Find where the given text appears and provide that cell's center as [x, y] coordinate. 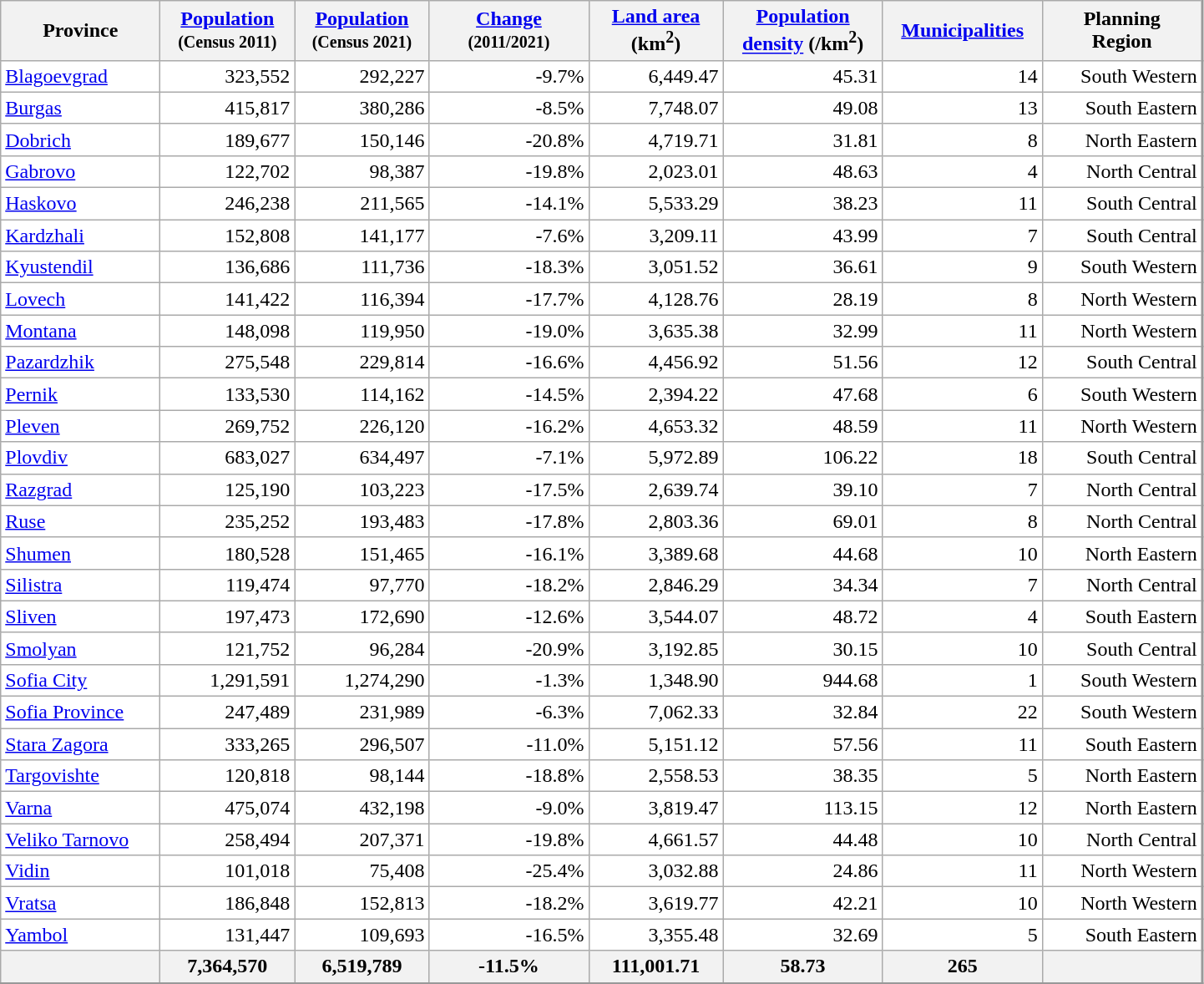
Ruse [80, 521]
113.15 [803, 808]
98,387 [362, 171]
4,653.32 [656, 426]
-17.8% [509, 521]
Shumen [80, 553]
211,565 [362, 204]
103,223 [362, 489]
Population (Census 2021) [362, 31]
1,274,290 [362, 680]
Veliko Tarnovo [80, 839]
292,227 [362, 76]
-6.3% [509, 713]
-25.4% [509, 871]
7,062.33 [656, 713]
3,819.47 [656, 808]
44.48 [803, 839]
4,661.57 [656, 839]
32.69 [803, 935]
2,394.22 [656, 394]
148,098 [227, 331]
109,693 [362, 935]
-16.6% [509, 363]
6,449.47 [656, 76]
131,447 [227, 935]
121,752 [227, 648]
189,677 [227, 139]
-18.3% [509, 267]
2,023.01 [656, 171]
42.21 [803, 903]
38.35 [803, 776]
634,497 [362, 458]
-18.8% [509, 776]
122,702 [227, 171]
3,544.07 [656, 616]
96,284 [362, 648]
Population (Census 2011) [227, 31]
136,686 [227, 267]
-20.9% [509, 648]
125,190 [227, 489]
1,291,591 [227, 680]
4,128.76 [656, 299]
97,770 [362, 585]
141,177 [362, 236]
Dobrich [80, 139]
231,989 [362, 713]
150,146 [362, 139]
36.61 [803, 267]
1,348.90 [656, 680]
Kardzhali [80, 236]
111,736 [362, 267]
Province [80, 31]
Vratsa [80, 903]
Pernik [80, 394]
3,051.52 [656, 267]
333,265 [227, 744]
Change (2011/2021) [509, 31]
275,548 [227, 363]
3,192.85 [656, 648]
Yambol [80, 935]
186,848 [227, 903]
18 [962, 458]
246,238 [227, 204]
6 [962, 394]
106.22 [803, 458]
2,846.29 [656, 585]
247,489 [227, 713]
24.86 [803, 871]
3,209.11 [656, 236]
193,483 [362, 521]
Varna [80, 808]
45.31 [803, 76]
47.68 [803, 394]
101,018 [227, 871]
-16.5% [509, 935]
32.84 [803, 713]
44.68 [803, 553]
258,494 [227, 839]
Municipalities [962, 31]
-16.2% [509, 426]
49.08 [803, 108]
-20.8% [509, 139]
PlanningRegion [1122, 31]
120,818 [227, 776]
-17.5% [509, 489]
3,635.38 [656, 331]
Razgrad [80, 489]
-16.1% [509, 553]
3,032.88 [656, 871]
2,558.53 [656, 776]
4,456.92 [656, 363]
-1.3% [509, 680]
-9.7% [509, 76]
58.73 [803, 967]
75,408 [362, 871]
172,690 [362, 616]
5,972.89 [656, 458]
Vidin [80, 871]
475,074 [227, 808]
Montana [80, 331]
38.23 [803, 204]
39.10 [803, 489]
152,808 [227, 236]
5,533.29 [656, 204]
Kyustendil [80, 267]
Targovishte [80, 776]
323,552 [227, 76]
48.72 [803, 616]
2,639.74 [656, 489]
34.34 [803, 585]
-9.0% [509, 808]
14 [962, 76]
28.19 [803, 299]
152,813 [362, 903]
43.99 [803, 236]
269,752 [227, 426]
4,719.71 [656, 139]
415,817 [227, 108]
48.59 [803, 426]
Blagoevgrad [80, 76]
Sofia Province [80, 713]
Pleven [80, 426]
3,389.68 [656, 553]
98,144 [362, 776]
22 [962, 713]
5,151.12 [656, 744]
141,422 [227, 299]
226,120 [362, 426]
683,027 [227, 458]
151,465 [362, 553]
119,474 [227, 585]
944.68 [803, 680]
296,507 [362, 744]
207,371 [362, 839]
Stara Zagora [80, 744]
13 [962, 108]
Smolyan [80, 648]
31.81 [803, 139]
Sliven [80, 616]
114,162 [362, 394]
3,355.48 [656, 935]
111,001.71 [656, 967]
265 [962, 967]
Sofia City [80, 680]
32.99 [803, 331]
432,198 [362, 808]
7,748.07 [656, 108]
69.01 [803, 521]
57.56 [803, 744]
2,803.36 [656, 521]
1 [962, 680]
30.15 [803, 648]
229,814 [362, 363]
48.63 [803, 171]
-7.1% [509, 458]
180,528 [227, 553]
119,950 [362, 331]
116,394 [362, 299]
133,530 [227, 394]
Burgas [80, 108]
-7.6% [509, 236]
-14.1% [509, 204]
197,473 [227, 616]
9 [962, 267]
-8.5% [509, 108]
235,252 [227, 521]
51.56 [803, 363]
380,286 [362, 108]
3,619.77 [656, 903]
Haskovo [80, 204]
Silistra [80, 585]
Lovech [80, 299]
-11.0% [509, 744]
-12.6% [509, 616]
Pazardzhik [80, 363]
6,519,789 [362, 967]
-14.5% [509, 394]
Population density (/km2) [803, 31]
-17.7% [509, 299]
-11.5% [509, 967]
Gabrovo [80, 171]
Plovdiv [80, 458]
Land area (km2) [656, 31]
-19.0% [509, 331]
7,364,570 [227, 967]
